Pinpoint the cell where the given text exists, returning its [X, Y] midpoint coordinate. 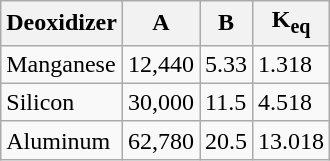
Silicon [62, 102]
Deoxidizer [62, 23]
Aluminum [62, 140]
11.5 [226, 102]
20.5 [226, 140]
4.518 [292, 102]
Manganese [62, 64]
62,780 [160, 140]
13.018 [292, 140]
B [226, 23]
1.318 [292, 64]
30,000 [160, 102]
12,440 [160, 64]
Keq [292, 23]
5.33 [226, 64]
A [160, 23]
